For the text-containing cell, return its midpoint in [x, y] coordinate format. 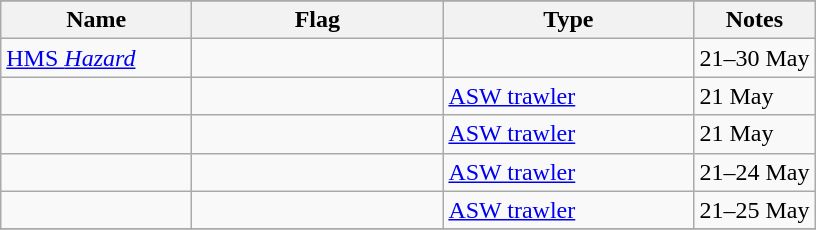
HMS Hazard [96, 58]
Flag [318, 20]
Notes [754, 20]
21–25 May [754, 210]
21–30 May [754, 58]
Name [96, 20]
Type [568, 20]
21–24 May [754, 172]
